Return (x, y) of the center of cell containing provided text 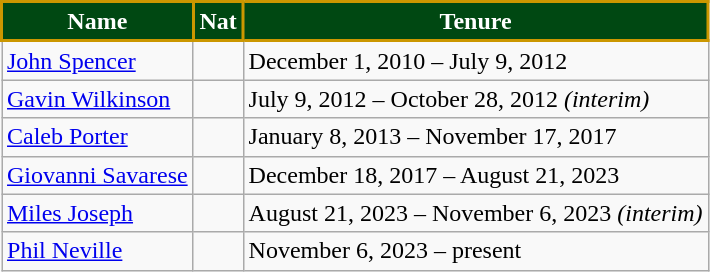
December 18, 2017 – August 21, 2023 (476, 175)
January 8, 2013 – November 17, 2017 (476, 137)
John Spencer (98, 60)
August 21, 2023 – November 6, 2023 (interim) (476, 213)
Phil Neville (98, 251)
Miles Joseph (98, 213)
Name (98, 22)
Nat (218, 22)
November 6, 2023 – present (476, 251)
Caleb Porter (98, 137)
Gavin Wilkinson (98, 99)
Tenure (476, 22)
December 1, 2010 – July 9, 2012 (476, 60)
July 9, 2012 – October 28, 2012 (interim) (476, 99)
Giovanni Savarese (98, 175)
